Identify which cell holds the provided text, then report its [x, y] central coordinate. 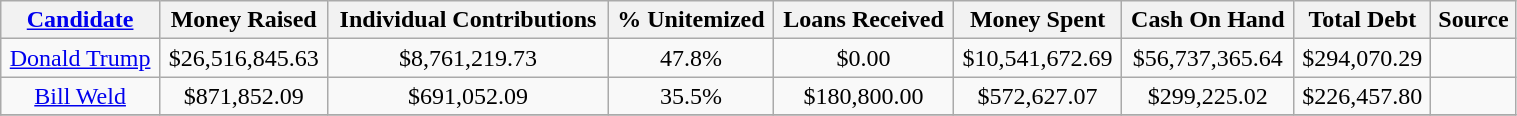
Money Raised [243, 20]
$26,516,845.63 [243, 58]
$180,800.00 [864, 96]
Money Spent [1037, 20]
$10,541,672.69 [1037, 58]
$299,225.02 [1208, 96]
$572,627.07 [1037, 96]
Total Debt [1362, 20]
$871,852.09 [243, 96]
Cash On Hand [1208, 20]
35.5% [691, 96]
Donald Trump [80, 58]
$8,761,219.73 [468, 58]
47.8% [691, 58]
Source [1474, 20]
$0.00 [864, 58]
Loans Received [864, 20]
Bill Weld [80, 96]
Candidate [80, 20]
$226,457.80 [1362, 96]
$56,737,365.64 [1208, 58]
$294,070.29 [1362, 58]
$691,052.09 [468, 96]
Individual Contributions [468, 20]
% Unitemized [691, 20]
